For the text-containing cell, return its midpoint in (X, Y) coordinate format. 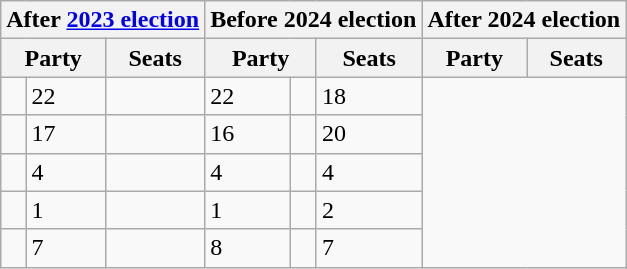
18 (368, 96)
Before 2024 election (314, 20)
16 (248, 134)
After 2023 election (103, 20)
20 (368, 134)
8 (248, 248)
2 (368, 210)
After 2024 election (524, 20)
17 (66, 134)
